Provide the [x, y] coordinate of the cell's center where the given text is located.  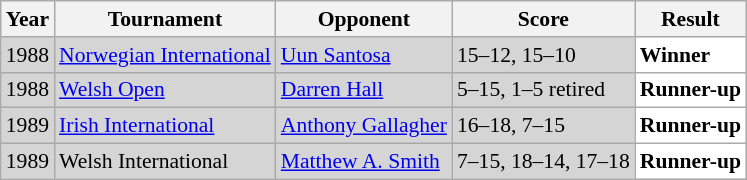
Uun Santosa [364, 55]
Opponent [364, 19]
Irish International [165, 126]
Score [544, 19]
Darren Hall [364, 90]
Tournament [165, 19]
Anthony Gallagher [364, 126]
Matthew A. Smith [364, 162]
Norwegian International [165, 55]
16–18, 7–15 [544, 126]
Winner [690, 55]
7–15, 18–14, 17–18 [544, 162]
Welsh International [165, 162]
15–12, 15–10 [544, 55]
Result [690, 19]
Welsh Open [165, 90]
5–15, 1–5 retired [544, 90]
Year [28, 19]
